Return (x, y) of the center of cell containing provided text 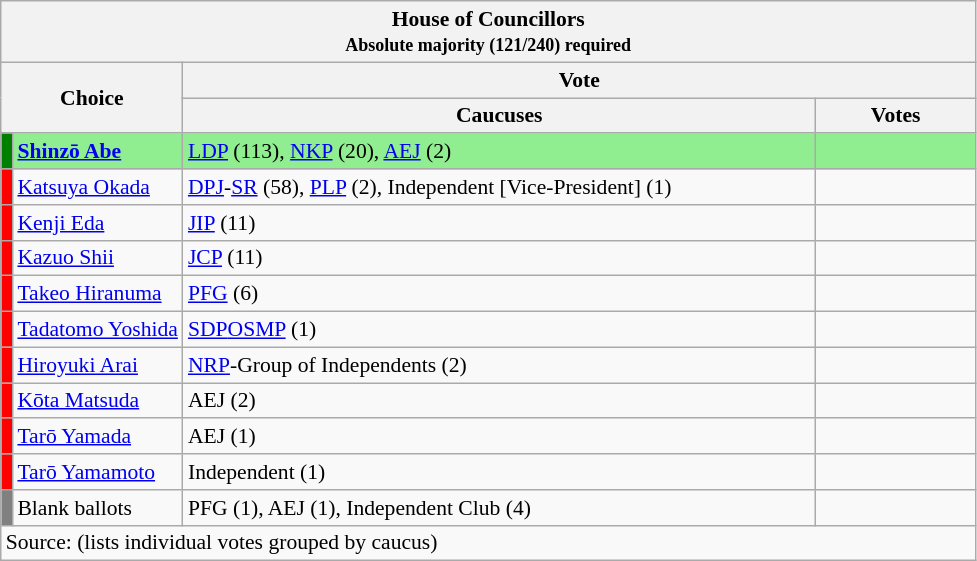
NRP-Group of Independents (2) (500, 365)
Source: (lists individual votes grouped by caucus) (488, 543)
Votes (896, 116)
Hiroyuki Arai (98, 365)
DPJ-SR (58), PLP (2), Independent [Vice-President] (1) (500, 187)
AEJ (1) (500, 437)
Caucuses (500, 116)
Kōta Matsuda (98, 401)
Vote (580, 80)
JIP (11) (500, 223)
Blank ballots (98, 508)
Choice (92, 98)
Shinzō Abe (98, 152)
Takeo Hiranuma (98, 294)
Tarō Yamamoto (98, 472)
Tadatomo Yoshida (98, 330)
AEJ (2) (500, 401)
Katsuya Okada (98, 187)
House of CouncillorsAbsolute majority (121/240) required (488, 32)
LDP (113), NKP (20), AEJ (2) (500, 152)
JCP (11) (500, 258)
PFG (1), AEJ (1), Independent Club (4) (500, 508)
Tarō Yamada (98, 437)
Kenji Eda (98, 223)
PFG (6) (500, 294)
Independent (1) (500, 472)
Kazuo Shii (98, 258)
SDPOSMP (1) (500, 330)
